Identify which cell holds the provided text, then report its (X, Y) central coordinate. 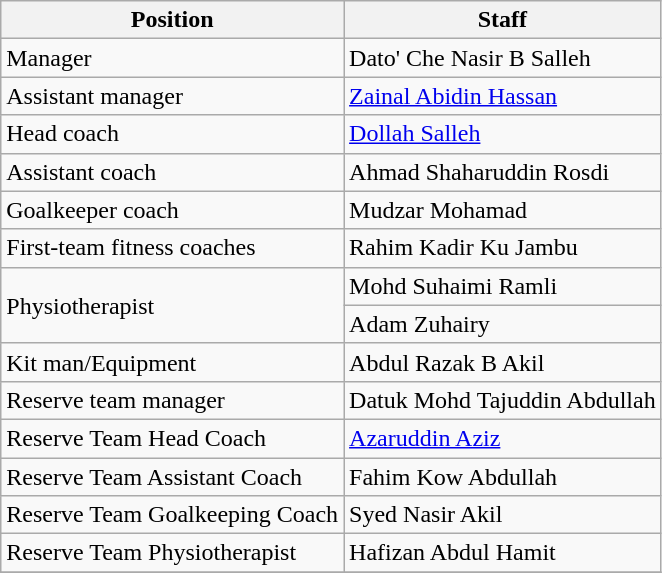
Fahim Kow Abdullah (503, 477)
Reserve Team Physiotherapist (172, 553)
Staff (503, 20)
Zainal Abidin Hassan (503, 96)
Hafizan Abdul Hamit (503, 553)
Mudzar Mohamad (503, 210)
Assistant manager (172, 96)
Abdul Razak B Akil (503, 362)
First-team fitness coaches (172, 248)
Ahmad Shaharuddin Rosdi (503, 172)
Rahim Kadir Ku Jambu (503, 248)
Dato' Che Nasir B Salleh (503, 58)
Syed Nasir Akil (503, 515)
Azaruddin Aziz (503, 438)
Reserve Team Head Coach (172, 438)
Physiotherapist (172, 305)
Position (172, 20)
Head coach (172, 134)
Kit man/Equipment (172, 362)
Reserve team manager (172, 400)
Goalkeeper coach (172, 210)
Reserve Team Goalkeeping Coach (172, 515)
Datuk Mohd Tajuddin Abdullah (503, 400)
Reserve Team Assistant Coach (172, 477)
Dollah Salleh (503, 134)
Manager (172, 58)
Adam Zuhairy (503, 324)
Assistant coach (172, 172)
Mohd Suhaimi Ramli (503, 286)
